Pinpoint the cell where the given text exists, returning its (x, y) midpoint coordinate. 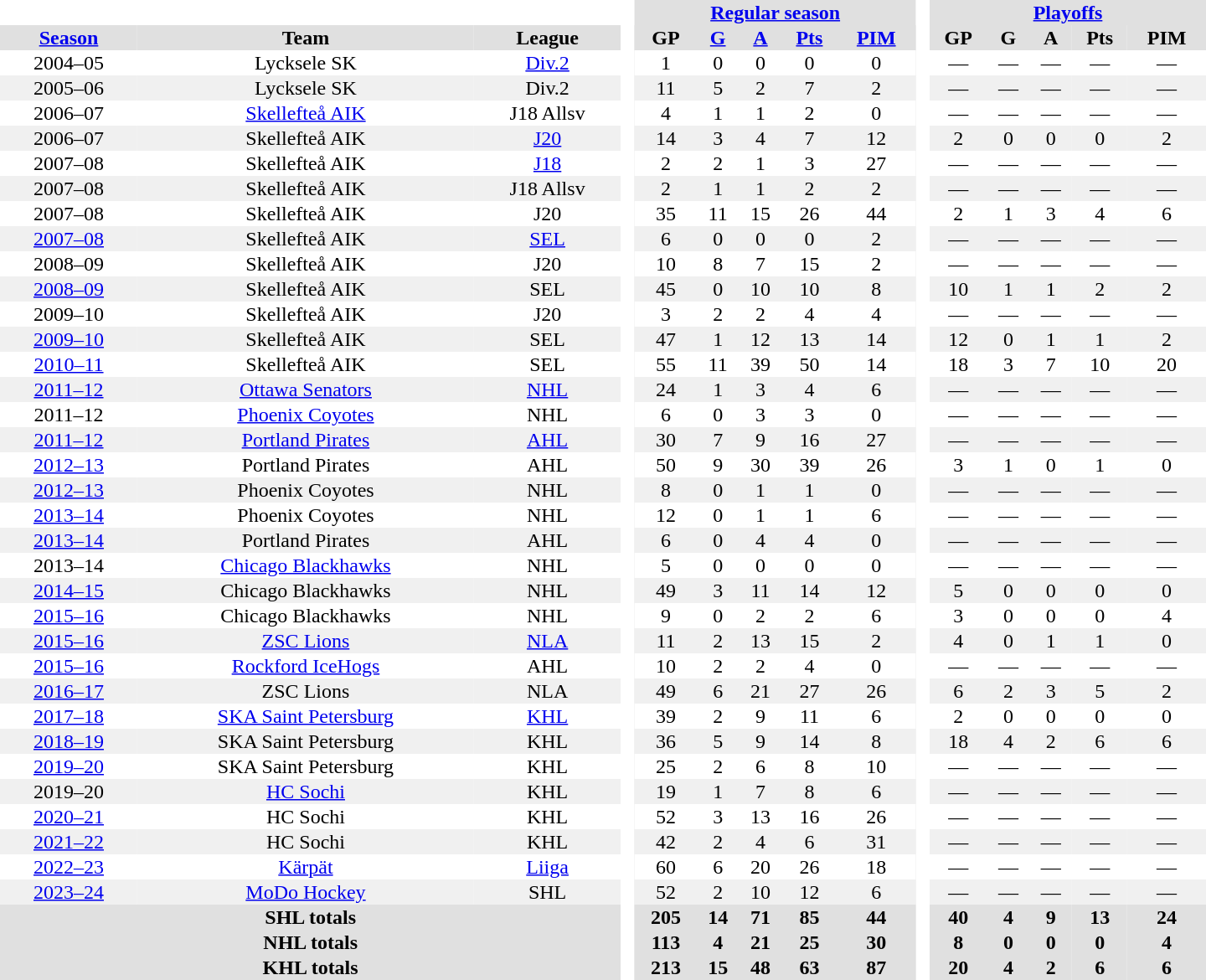
2020–21 (69, 817)
SHL (548, 892)
2014–15 (69, 591)
63 (809, 967)
213 (666, 967)
48 (760, 967)
Playoffs (1068, 13)
NHL totals (310, 942)
2022–23 (69, 867)
2018–19 (69, 741)
71 (760, 917)
Rockford IceHogs (306, 666)
Kärpät (306, 867)
85 (809, 917)
2004–05 (69, 63)
2021–22 (69, 842)
Team (306, 38)
J18 (548, 163)
47 (666, 339)
2017–18 (69, 716)
Season (69, 38)
205 (666, 917)
113 (666, 942)
2010–11 (69, 364)
87 (876, 967)
31 (876, 842)
Liiga (548, 867)
60 (666, 867)
36 (666, 741)
League (548, 38)
2023–24 (69, 892)
45 (666, 289)
35 (666, 214)
55 (666, 364)
19 (666, 792)
SHL totals (310, 917)
Ottawa Senators (306, 389)
40 (958, 917)
2005–06 (69, 88)
KHL totals (310, 967)
Regular season (776, 13)
2016–17 (69, 691)
42 (666, 842)
MoDo Hockey (306, 892)
